Return the (X, Y) coordinate for the center point of the cell that contains the specified text.  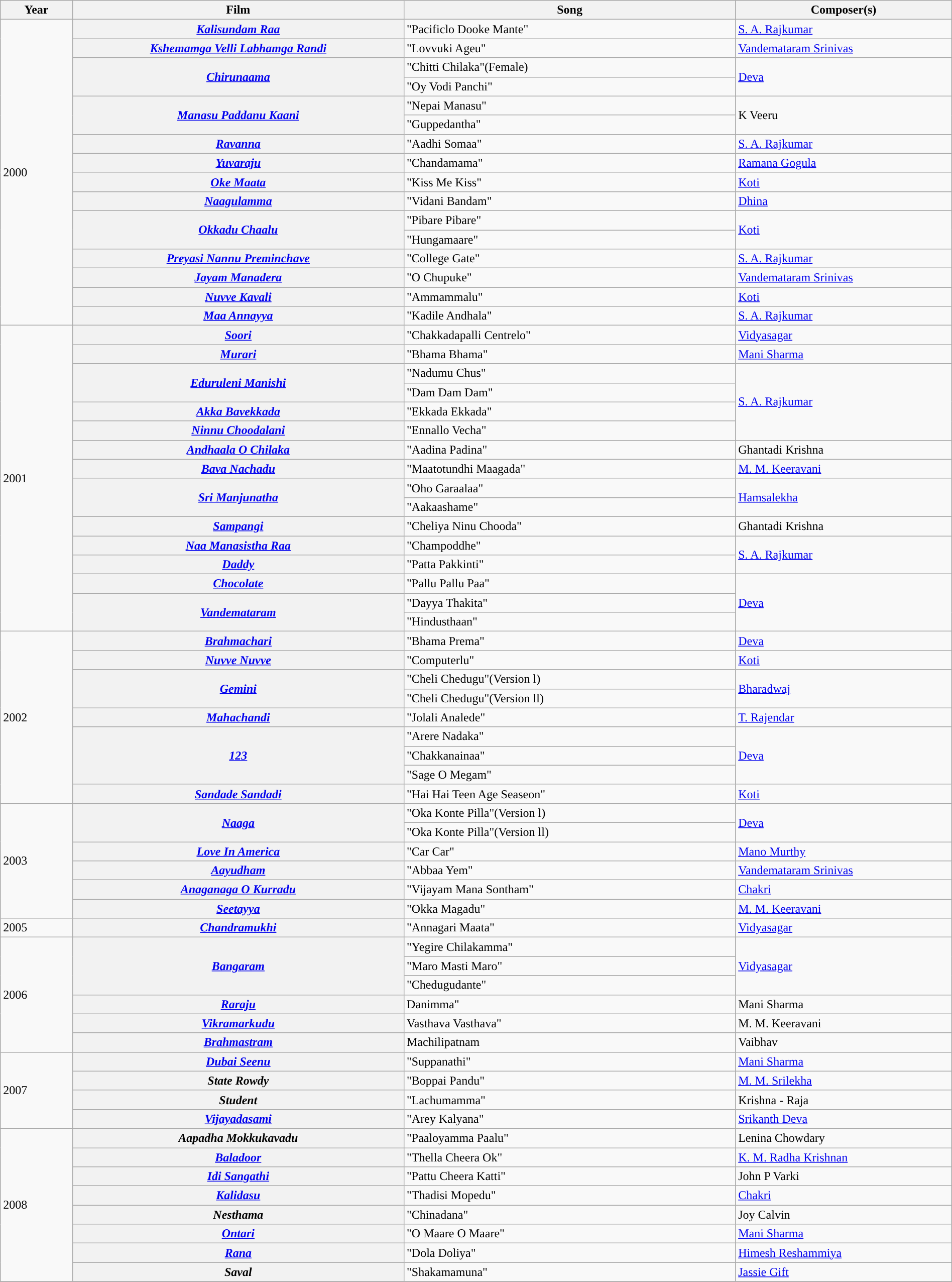
Sandade Sandadi (238, 794)
"Pacificlo Dooke Mante" (569, 29)
"Cheli Chedugu"(Version l) (569, 679)
Vandemataram (238, 612)
State Rowdy (238, 1081)
Nuvve Nuvve (238, 660)
Kalidasu (238, 1196)
Murari (238, 354)
"O Maare O Maare" (569, 1234)
Vasthava Vasthava" (569, 1023)
Naaga (238, 822)
"Aadhi Somaa" (569, 144)
John P Varki (844, 1177)
Akka Bavekkada (238, 411)
M. M. Srilekha (844, 1081)
Danimma" (569, 1004)
Krishna - Raja (844, 1100)
"Chakkanainaa" (569, 756)
"Lovvuki Ageu" (569, 48)
Ramana Gogula (844, 163)
"Okka Magadu" (569, 909)
"Suppanathi" (569, 1061)
"Cheli Chedugu"(Version ll) (569, 698)
Aayudham (238, 871)
"Chakkadapalli Centrelo" (569, 335)
2000 (37, 173)
"Paaloyamma Paalu" (569, 1138)
Manasu Paddanu Kaani (238, 115)
"Ammammalu" (569, 297)
Daddy (238, 565)
Lenina Chowdary (844, 1138)
"Aakaashame" (569, 507)
"Vidani Bandam" (569, 201)
"Arere Nadaka" (569, 736)
Baladoor (238, 1157)
K Veeru (844, 115)
Machilipatnam (569, 1042)
Srikanth Deva (844, 1119)
Anaganaga O Kurradu (238, 890)
Gemini (238, 689)
"Pibare Pibare" (569, 220)
Nesthama (238, 1215)
"Vijayam Mana Sontham" (569, 890)
"Oka Konte Pilla"(Version l) (569, 813)
Seetayya (238, 909)
Student (238, 1100)
"Lachumamma" (569, 1100)
Ninnu Choodalani (238, 431)
Jayam Manadera (238, 278)
"Arey Kalyana" (569, 1119)
"Computerlu" (569, 660)
"Car Car" (569, 851)
"Chinadana" (569, 1215)
Aapadha Mokkukavadu (238, 1138)
Rana (238, 1253)
Saval (238, 1272)
Preyasi Nannu Preminchave (238, 259)
"Jolali Analede" (569, 717)
Vijayadasami (238, 1119)
T. Rajendar (844, 717)
Sri Manjunatha (238, 497)
2001 (37, 478)
"Oho Garaalaa" (569, 488)
Ontari (238, 1234)
Brahmachari (238, 641)
Mano Murthy (844, 851)
Dhina (844, 201)
Maa Annayya (238, 316)
Vaibhav (844, 1042)
"Dam Dam Dam" (569, 392)
Mahachandi (238, 717)
"Chedugudante" (569, 985)
Dubai Seenu (238, 1061)
Kalisundam Raa (238, 29)
"O Chupuke" (569, 278)
"Sage O Megam" (569, 775)
"Annagari Maata" (569, 928)
"Oy Vodi Panchi" (569, 86)
"Maro Masti Maro" (569, 966)
2008 (37, 1205)
"Patta Pakkinti" (569, 565)
"Pallu Pallu Paa" (569, 584)
Song (569, 10)
"Hai Hai Teen Age Seaseon" (569, 794)
"Kiss Me Kiss" (569, 182)
"Chitti Chilaka"(Female) (569, 67)
"Oka Konte Pilla"(Version ll) (569, 832)
Andhaala O Chilaka (238, 450)
"Boppai Pandu" (569, 1081)
Year (37, 10)
Joy Calvin (844, 1215)
Idi Sangathi (238, 1177)
Composer(s) (844, 10)
Nuvve Kavali (238, 297)
"Ekkada Ekkada" (569, 411)
Jassie Gift (844, 1272)
"Hindusthaan" (569, 622)
Soori (238, 335)
Okkadu Chaalu (238, 230)
"Guppedantha" (569, 125)
"Aadina Padina" (569, 450)
"Abbaa Yem" (569, 871)
Naagulamma (238, 201)
K. M. Radha Krishnan (844, 1157)
Vikramarkudu (238, 1023)
"Nadumu Chus" (569, 373)
Oke Maata (238, 182)
"Shakamamuna" (569, 1272)
Bava Nachadu (238, 469)
Film (238, 10)
Ravanna (238, 144)
Bharadwaj (844, 689)
"Maatotundhi Maagada" (569, 469)
"College Gate" (569, 259)
Eduruleni Manishi (238, 383)
"Kadile Andhala" (569, 316)
Himesh Reshammiya (844, 1253)
123 (238, 756)
Chocolate (238, 584)
"Champoddhe" (569, 545)
Bangaram (238, 966)
Love In America (238, 851)
2005 (37, 928)
Sampangi (238, 526)
"Bhama Bhama" (569, 354)
2002 (37, 717)
2006 (37, 995)
"Yegire Chilakamma" (569, 947)
"Thadisi Mopedu" (569, 1196)
Chandramukhi (238, 928)
"Dayya Thakita" (569, 603)
Raraju (238, 1004)
"Thella Cheera Ok" (569, 1157)
"Chandamama" (569, 163)
Brahmastram (238, 1042)
2003 (37, 861)
Hamsalekha (844, 497)
"Ennallo Vecha" (569, 431)
Chirunaama (238, 77)
2007 (37, 1090)
"Dola Doliya" (569, 1253)
"Cheliya Ninu Chooda" (569, 526)
Kshemamga Velli Labhamga Randi (238, 48)
"Hungamaare" (569, 240)
Yuvaraju (238, 163)
"Pattu Cheera Katti" (569, 1177)
Naa Manasistha Raa (238, 545)
"Bhama Prema" (569, 641)
"Nepai Manasu" (569, 105)
